Locate the cell with the specified text and output its [X, Y] center coordinate. 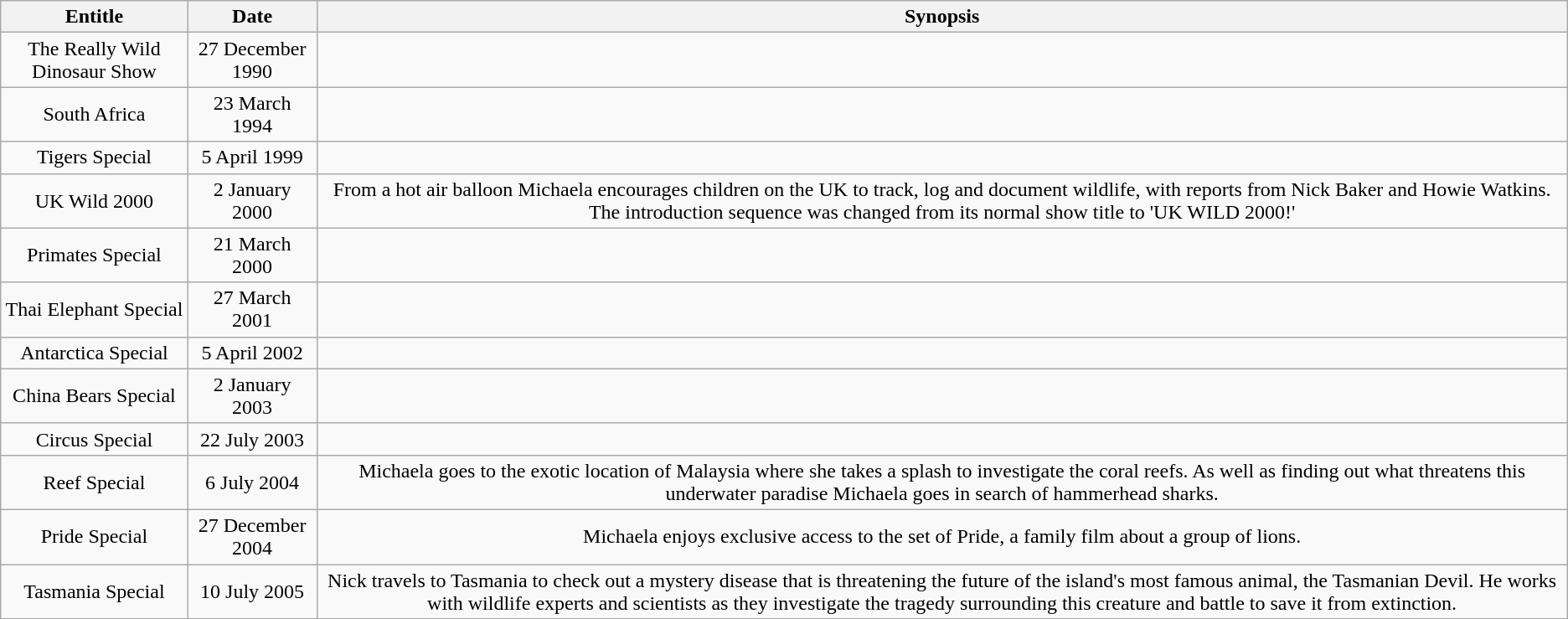
Circus Special [94, 439]
27 December 1990 [252, 60]
Michaela enjoys exclusive access to the set of Pride, a family film about a group of lions. [941, 536]
Reef Special [94, 482]
Pride Special [94, 536]
Synopsis [941, 17]
Tigers Special [94, 157]
Primates Special [94, 255]
Entitle [94, 17]
Tasmania Special [94, 591]
2 January 2000 [252, 201]
The Really Wild Dinosaur Show [94, 60]
2 January 2003 [252, 395]
Thai Elephant Special [94, 310]
China Bears Special [94, 395]
5 April 1999 [252, 157]
5 April 2002 [252, 353]
South Africa [94, 114]
10 July 2005 [252, 591]
UK Wild 2000 [94, 201]
27 March 2001 [252, 310]
22 July 2003 [252, 439]
21 March 2000 [252, 255]
23 March 1994 [252, 114]
Antarctica Special [94, 353]
27 December 2004 [252, 536]
6 July 2004 [252, 482]
Date [252, 17]
